Return [x, y] of the center of cell containing provided text 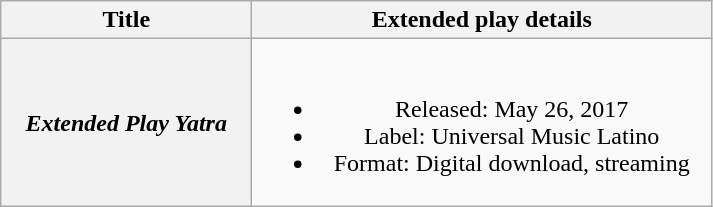
Released: May 26, 2017Label: Universal Music LatinoFormat: Digital download, streaming [482, 122]
Extended play details [482, 20]
Title [126, 20]
Extended Play Yatra [126, 122]
